Pinpoint the cell where the given text exists, returning its (X, Y) midpoint coordinate. 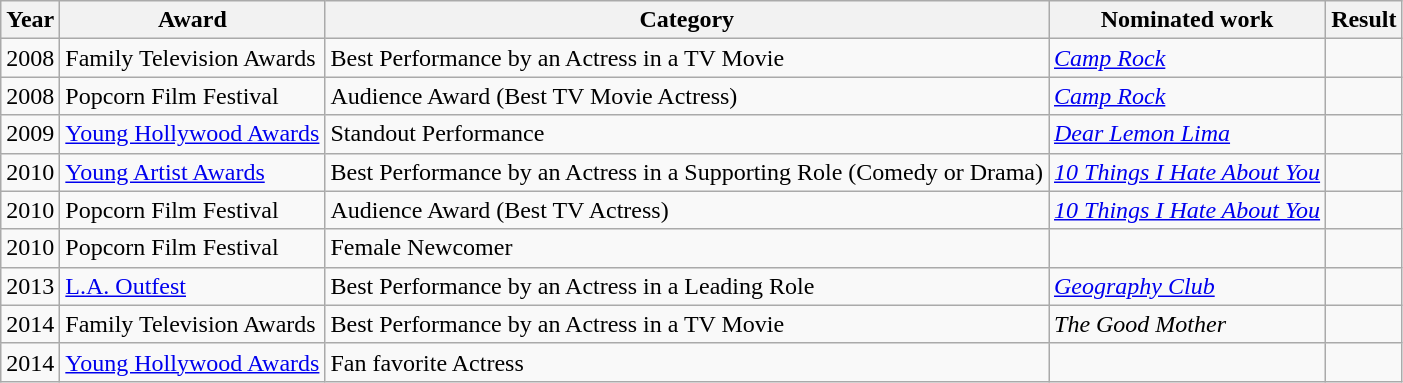
Best Performance by an Actress in a Leading Role (687, 286)
The Good Mother (1186, 324)
Best Performance by an Actress in a Supporting Role (Comedy or Drama) (687, 172)
Dear Lemon Lima (1186, 134)
2013 (30, 286)
Geography Club (1186, 286)
Result (1364, 20)
Female Newcomer (687, 248)
Audience Award (Best TV Actress) (687, 210)
Audience Award (Best TV Movie Actress) (687, 96)
Fan favorite Actress (687, 362)
Award (192, 20)
Year (30, 20)
Standout Performance (687, 134)
Young Artist Awards (192, 172)
L.A. Outfest (192, 286)
Nominated work (1186, 20)
2009 (30, 134)
Category (687, 20)
